Scan for the cell matching the given text and deliver its [X, Y] coordinate at center. 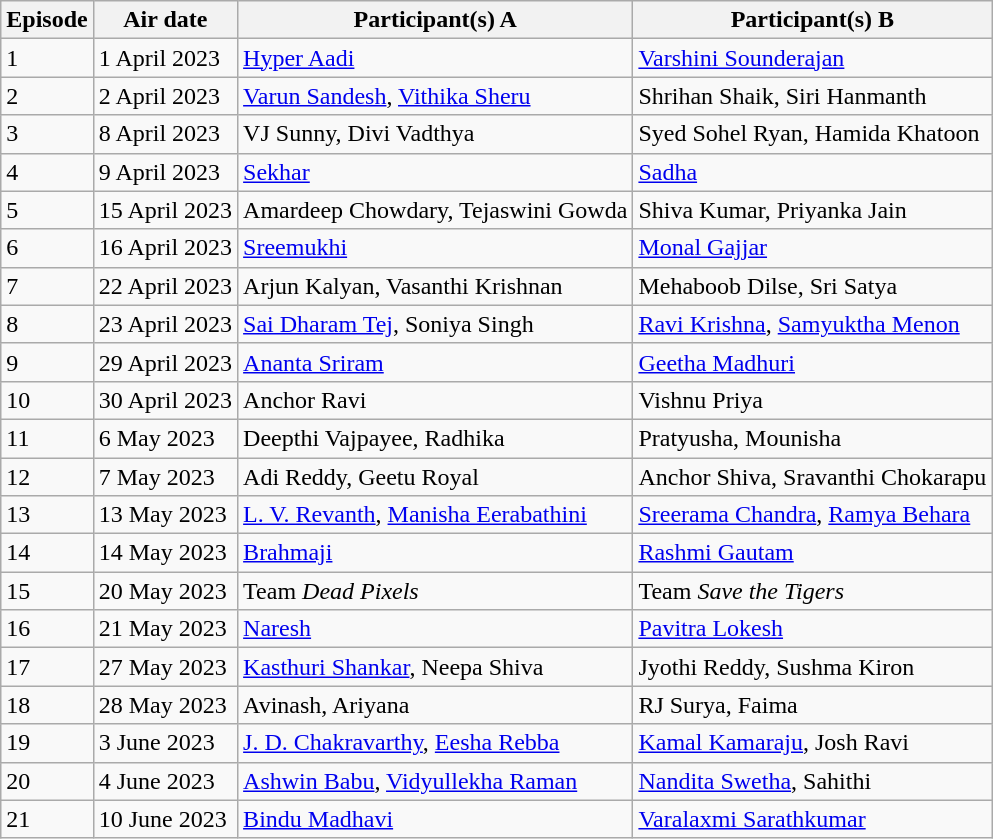
21 May 2023 [165, 629]
2 April 2023 [165, 96]
Amardeep Chowdary, Tejaswini Gowda [436, 210]
Episode [47, 20]
Kamal Kamaraju, Josh Ravi [812, 743]
Vishnu Priya [812, 400]
8 [47, 324]
Rashmi Gautam [812, 553]
23 April 2023 [165, 324]
4 [47, 172]
Kasthuri Shankar, Neepa Shiva [436, 667]
20 May 2023 [165, 591]
Varshini Sounderajan [812, 58]
6 May 2023 [165, 438]
Ravi Krishna, Samyuktha Menon [812, 324]
Mehaboob Dilse, Sri Satya [812, 286]
10 [47, 400]
Sadha [812, 172]
5 [47, 210]
8 April 2023 [165, 134]
Team Save the Tigers [812, 591]
Shiva Kumar, Priyanka Jain [812, 210]
17 [47, 667]
10 June 2023 [165, 819]
7 [47, 286]
Sekhar [436, 172]
RJ Surya, Faima [812, 705]
L. V. Revanth, Manisha Eerabathini [436, 515]
Hyper Aadi [436, 58]
13 May 2023 [165, 515]
7 May 2023 [165, 477]
Brahmaji [436, 553]
9 [47, 362]
Varalaxmi Sarathkumar [812, 819]
20 [47, 781]
Shrihan Shaik, Siri Hanmanth [812, 96]
1 April 2023 [165, 58]
1 [47, 58]
16 April 2023 [165, 248]
Anchor Shiva, Sravanthi Chokarapu [812, 477]
16 [47, 629]
Geetha Madhuri [812, 362]
15 April 2023 [165, 210]
Air date [165, 20]
18 [47, 705]
Anchor Ravi [436, 400]
Varun Sandesh, Vithika Sheru [436, 96]
Nandita Swetha, Sahithi [812, 781]
Avinash, Ariyana [436, 705]
19 [47, 743]
11 [47, 438]
22 April 2023 [165, 286]
VJ Sunny, Divi Vadthya [436, 134]
3 June 2023 [165, 743]
Jyothi Reddy, Sushma Kiron [812, 667]
2 [47, 96]
Participant(s) B [812, 20]
Sai Dharam Tej, Soniya Singh [436, 324]
12 [47, 477]
Ashwin Babu, Vidyullekha Raman [436, 781]
3 [47, 134]
Adi Reddy, Geetu Royal [436, 477]
Bindu Madhavi [436, 819]
29 April 2023 [165, 362]
6 [47, 248]
Syed Sohel Ryan, Hamida Khatoon [812, 134]
Pratyusha, Mounisha [812, 438]
Ananta Sriram [436, 362]
J. D. Chakravarthy, Eesha Rebba [436, 743]
14 May 2023 [165, 553]
4 June 2023 [165, 781]
30 April 2023 [165, 400]
27 May 2023 [165, 667]
Team Dead Pixels [436, 591]
13 [47, 515]
14 [47, 553]
Participant(s) A [436, 20]
Pavitra Lokesh [812, 629]
Sreemukhi [436, 248]
Sreerama Chandra, Ramya Behara [812, 515]
Naresh [436, 629]
Deepthi Vajpayee, Radhika [436, 438]
28 May 2023 [165, 705]
21 [47, 819]
9 April 2023 [165, 172]
15 [47, 591]
Arjun Kalyan, Vasanthi Krishnan [436, 286]
Monal Gajjar [812, 248]
